Extract the [x, y] coordinate from the center of the cell holding the provided text.  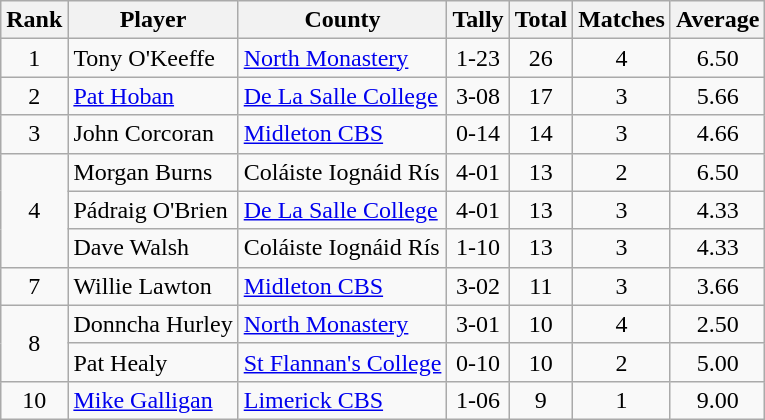
Tony O'Keeffe [153, 58]
Tally [478, 20]
0-14 [478, 134]
Pat Healy [153, 362]
9 [541, 400]
1-06 [478, 400]
Total [541, 20]
5.66 [718, 96]
St Flannan's College [342, 362]
26 [541, 58]
Limerick CBS [342, 400]
3-02 [478, 286]
Rank [34, 20]
3.66 [718, 286]
Matches [622, 20]
John Corcoran [153, 134]
4.66 [718, 134]
3-08 [478, 96]
1-23 [478, 58]
Dave Walsh [153, 248]
Average [718, 20]
9.00 [718, 400]
0-10 [478, 362]
5.00 [718, 362]
County [342, 20]
Willie Lawton [153, 286]
3-01 [478, 324]
17 [541, 96]
7 [34, 286]
1-10 [478, 248]
Mike Galligan [153, 400]
Player [153, 20]
Morgan Burns [153, 172]
Donncha Hurley [153, 324]
8 [34, 343]
Pádraig O'Brien [153, 210]
11 [541, 286]
2.50 [718, 324]
14 [541, 134]
Pat Hoban [153, 96]
